Scan for the cell matching the given text and deliver its [X, Y] coordinate at center. 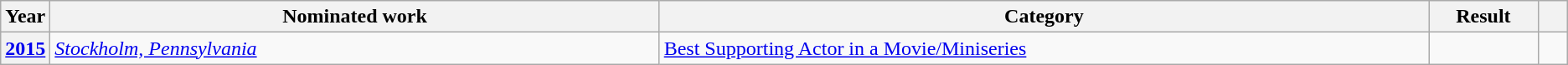
Category [1044, 17]
Best Supporting Actor in a Movie/Miniseries [1044, 48]
Nominated work [355, 17]
Result [1484, 17]
2015 [25, 48]
Stockholm, Pennsylvania [355, 48]
Year [25, 17]
